Return the (x, y) coordinate for the center point of the cell that contains the specified text.  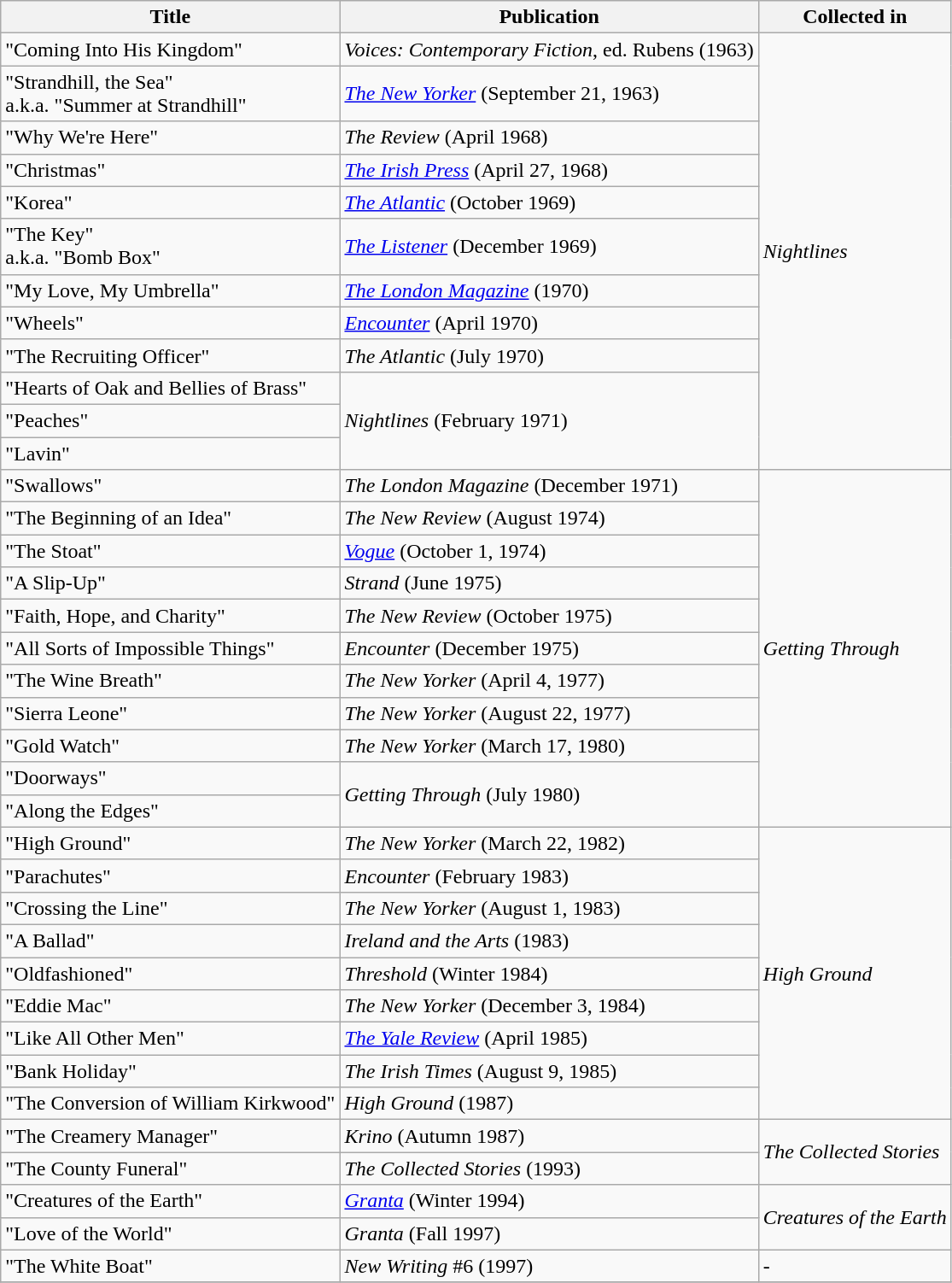
Creatures of the Earth (855, 1217)
The Atlantic (October 1969) (549, 202)
Vogue (October 1, 1974) (549, 551)
"Wheels" (171, 323)
The New Yorker (September 21, 1963) (549, 94)
- (855, 1266)
"The Key"a.k.a. "Bomb Box" (171, 246)
The London Magazine (December 1971) (549, 486)
"The White Boat" (171, 1266)
The New Yorker (April 4, 1977) (549, 681)
The New Review (August 1974) (549, 518)
"Hearts of Oak and Bellies of Brass" (171, 388)
New Writing #6 (1997) (549, 1266)
Title (171, 17)
"The Stoat" (171, 551)
Getting Through (July 1980) (549, 794)
"Gold Watch" (171, 746)
Getting Through (855, 649)
Nightlines (855, 251)
"The Wine Breath" (171, 681)
"Sierra Leone" (171, 713)
The Review (April 1968) (549, 138)
The Listener (December 1969) (549, 246)
"The Recruiting Officer" (171, 355)
"High Ground" (171, 843)
"A Ballad" (171, 940)
"Swallows" (171, 486)
"Doorways" (171, 778)
"Lavin" (171, 454)
The New Yorker (December 3, 1984) (549, 1006)
High Ground (855, 974)
Voices: Contemporary Fiction, ed. Rubens (1963) (549, 50)
Collected in (855, 17)
The Atlantic (July 1970) (549, 355)
"The County Funeral" (171, 1169)
"Eddie Mac" (171, 1006)
"Like All Other Men" (171, 1039)
"My Love, My Umbrella" (171, 290)
Granta (Fall 1997) (549, 1233)
"Oldfashioned" (171, 973)
"The Conversion of William Kirkwood" (171, 1104)
The Yale Review (April 1985) (549, 1039)
"Christmas" (171, 170)
Threshold (Winter 1984) (549, 973)
"The Creamery Manager" (171, 1136)
High Ground (1987) (549, 1104)
Publication (549, 17)
Encounter (December 1975) (549, 648)
"Peaches" (171, 420)
The New Yorker (March 17, 1980) (549, 746)
The London Magazine (1970) (549, 290)
The Collected Stories (1993) (549, 1169)
"Creatures of the Earth" (171, 1201)
Encounter (February 1983) (549, 876)
Nightlines (February 1971) (549, 420)
"All Sorts of Impossible Things" (171, 648)
"Love of the World" (171, 1233)
The New Review (October 1975) (549, 616)
The New Yorker (August 22, 1977) (549, 713)
"Crossing the Line" (171, 908)
The Collected Stories (855, 1152)
The New Yorker (August 1, 1983) (549, 908)
"Faith, Hope, and Charity" (171, 616)
Krino (Autumn 1987) (549, 1136)
"The Beginning of an Idea" (171, 518)
"Why We're Here" (171, 138)
The Irish Times (August 9, 1985) (549, 1071)
Strand (June 1975) (549, 583)
The New Yorker (March 22, 1982) (549, 843)
The Irish Press (April 27, 1968) (549, 170)
"A Slip-Up" (171, 583)
Granta (Winter 1994) (549, 1201)
"Coming Into His Kingdom" (171, 50)
"Strandhill, the Sea"a.k.a. "Summer at Strandhill" (171, 94)
Encounter (April 1970) (549, 323)
"Korea" (171, 202)
"Along the Edges" (171, 811)
"Bank Holiday" (171, 1071)
Ireland and the Arts (1983) (549, 940)
"Parachutes" (171, 876)
